Identify which cell holds the provided text, then report its (x, y) central coordinate. 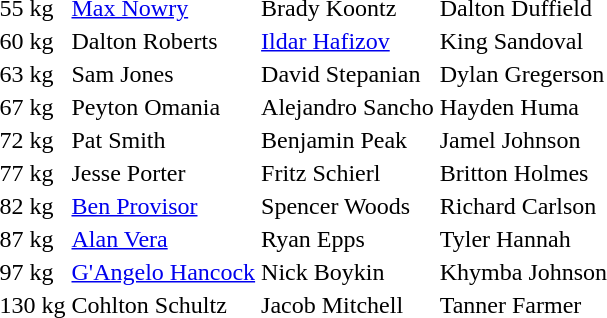
Peyton Omania (164, 107)
Jesse Porter (164, 173)
Alejandro Sancho (348, 107)
Dalton Roberts (164, 41)
G'Angelo Hancock (164, 272)
Sam Jones (164, 74)
Pat Smith (164, 140)
Benjamin Peak (348, 140)
Ben Provisor (164, 206)
Alan Vera (164, 239)
Ildar Hafizov (348, 41)
Ryan Epps (348, 239)
Nick Boykin (348, 272)
Fritz Schierl (348, 173)
Spencer Woods (348, 206)
David Stepanian (348, 74)
